Return [x, y] of the center of cell containing provided text 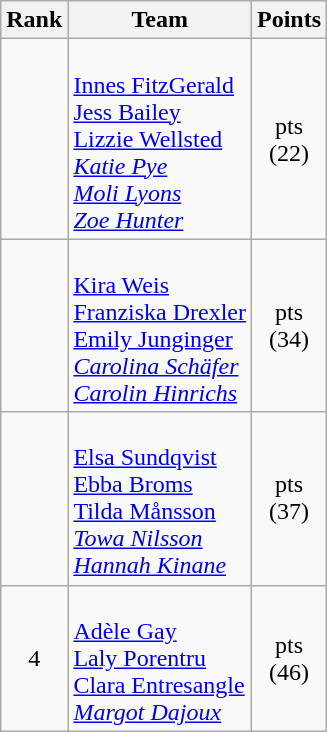
Kira WeisFranziska DrexlerEmily JungingerCarolina SchäferCarolin Hinrichs [160, 326]
4 [34, 658]
pts(34) [290, 326]
pts(37) [290, 498]
pts(46) [290, 658]
Adèle GayLaly PorentruClara EntresangleMargot Dajoux [160, 658]
Innes FitzGeraldJess BaileyLizzie WellstedKatie PyeMoli LyonsZoe Hunter [160, 139]
Points [290, 20]
Elsa SundqvistEbba BromsTilda MånssonTowa NilssonHannah Kinane [160, 498]
Rank [34, 20]
Team [160, 20]
pts(22) [290, 139]
